Find where the given text appears and provide that cell's center as [x, y] coordinate. 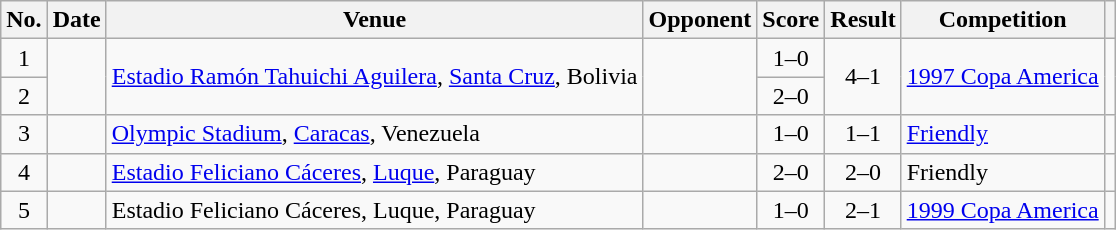
1 [24, 58]
4 [24, 172]
Estadio Ramón Tahuichi Aguilera, Santa Cruz, Bolivia [374, 77]
Date [76, 20]
Opponent [700, 20]
Olympic Stadium, Caracas, Venezuela [374, 134]
1–1 [863, 134]
Venue [374, 20]
4–1 [863, 77]
Result [863, 20]
1997 Copa America [1002, 77]
No. [24, 20]
1999 Copa America [1002, 210]
Score [791, 20]
2 [24, 96]
Competition [1002, 20]
2–1 [863, 210]
3 [24, 134]
5 [24, 210]
